Detect which cell encompasses the target text, then output its [X, Y] center coordinate. 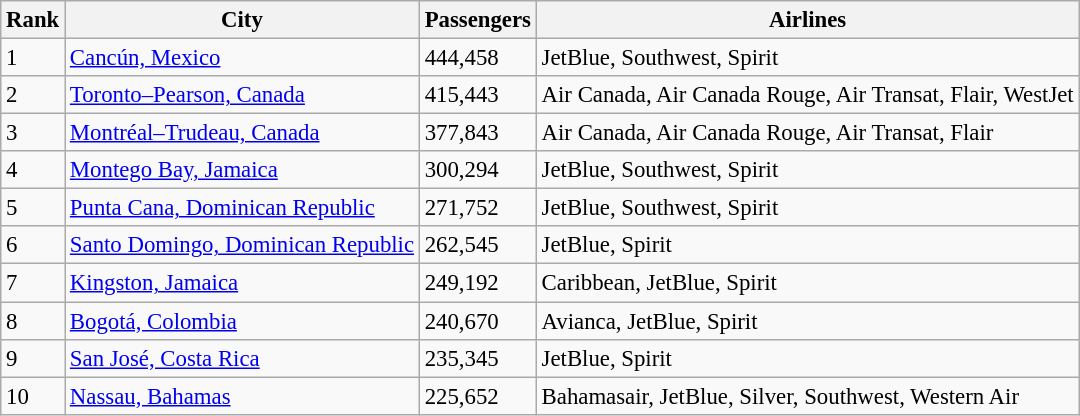
9 [33, 358]
San José, Costa Rica [242, 358]
225,652 [478, 396]
3 [33, 133]
4 [33, 170]
1 [33, 58]
Montréal–Trudeau, Canada [242, 133]
Airlines [808, 20]
377,843 [478, 133]
415,443 [478, 95]
7 [33, 283]
Passengers [478, 20]
249,192 [478, 283]
Bahamasair, JetBlue, Silver, Southwest, Western Air [808, 396]
262,545 [478, 245]
2 [33, 95]
5 [33, 208]
Toronto–Pearson, Canada [242, 95]
8 [33, 321]
Caribbean, JetBlue, Spirit [808, 283]
Cancún, Mexico [242, 58]
Air Canada, Air Canada Rouge, Air Transat, Flair, WestJet [808, 95]
444,458 [478, 58]
Montego Bay, Jamaica [242, 170]
Santo Domingo, Dominican Republic [242, 245]
Kingston, Jamaica [242, 283]
Avianca, JetBlue, Spirit [808, 321]
10 [33, 396]
300,294 [478, 170]
City [242, 20]
235,345 [478, 358]
Bogotá, Colombia [242, 321]
Rank [33, 20]
Air Canada, Air Canada Rouge, Air Transat, Flair [808, 133]
Punta Cana, Dominican Republic [242, 208]
240,670 [478, 321]
Nassau, Bahamas [242, 396]
271,752 [478, 208]
6 [33, 245]
